Provide the [x, y] coordinate of the cell's center where the given text is located.  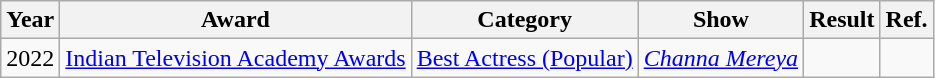
Channa Mereya [720, 58]
Show [720, 20]
2022 [30, 58]
Result [842, 20]
Year [30, 20]
Indian Television Academy Awards [236, 58]
Best Actress (Popular) [524, 58]
Ref. [906, 20]
Category [524, 20]
Award [236, 20]
